Output the [X, Y] coordinate of the center of the cell containing the given text.  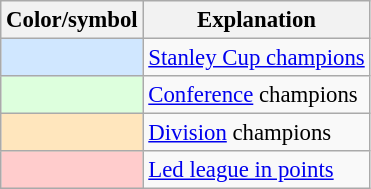
Conference champions [256, 95]
Division champions [256, 133]
Stanley Cup champions [256, 58]
Color/symbol [72, 20]
Explanation [256, 20]
Led league in points [256, 170]
